Provide the [x, y] coordinate of the cell's center where the given text is located.  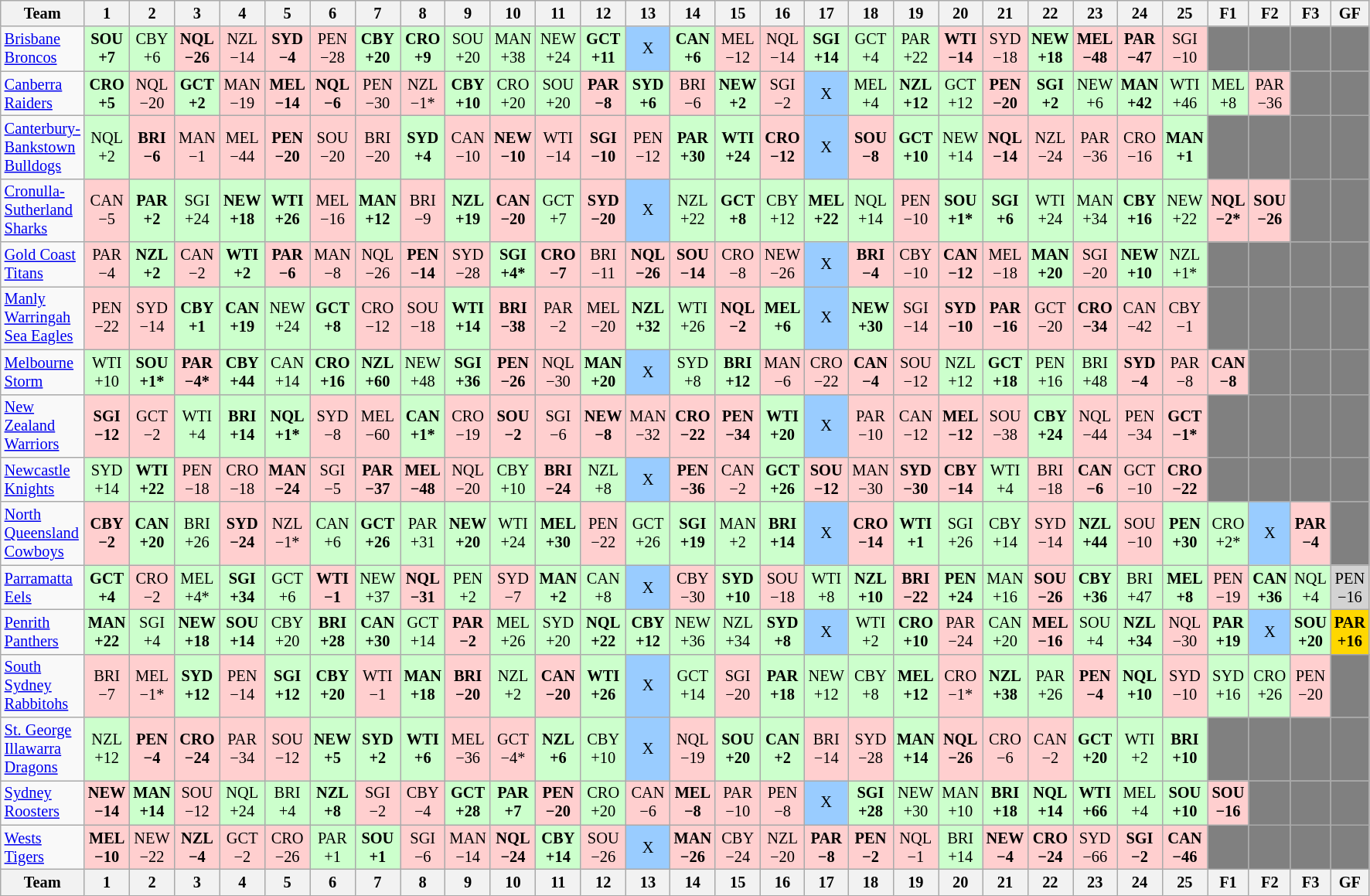
PEN−28 [332, 49]
Canterbury-Bankstown Bulldogs [43, 147]
BRI−18 [1050, 479]
MAN−24 [287, 479]
NQL+22 [603, 632]
CAN−42 [1140, 318]
SGI+36 [468, 372]
SGI−5 [332, 479]
Sydney Roosters [43, 802]
PAR+1 [332, 847]
SYD+14 [107, 479]
BRI+4 [287, 802]
GCT+28 [468, 802]
Newcastle Knights [43, 479]
CAN−8 [1229, 372]
PEN−10 [915, 210]
CAN+30 [377, 632]
SYD−24 [242, 533]
CRO+16 [332, 372]
SYD+2 [377, 749]
PAR+2 [152, 210]
Manly Warringah Sea Eagles [43, 318]
PEN+24 [960, 588]
MEL−20 [603, 318]
GCT+12 [960, 94]
SOU+10 [1184, 802]
NQL−6 [332, 94]
CBY−10 [915, 264]
Penrith Panthers [43, 632]
NEW−10 [513, 147]
GCT+11 [603, 49]
CRO+10 [915, 632]
CRO−1* [960, 686]
NQL−2* [1229, 210]
MEL+22 [826, 210]
CBY+24 [1050, 426]
PEN+2 [468, 588]
NEW−14 [107, 802]
PEN−18 [197, 479]
NZL+38 [1005, 686]
NEW+36 [693, 632]
PAR−16 [1005, 318]
NQL+24 [242, 802]
SYD−8 [332, 426]
PEN−26 [513, 372]
MAN−6 [782, 372]
SYD+20 [558, 632]
MEL−18 [1005, 264]
SGI+19 [693, 533]
NEW−4 [1005, 847]
Parramatta Eels [43, 588]
CBY+1 [197, 318]
MAN+18 [423, 686]
SOU−8 [871, 147]
SOU−16 [1229, 802]
WTI+6 [423, 749]
SYD−20 [603, 210]
NZL+60 [377, 372]
CRO−16 [1140, 147]
BRI+12 [738, 372]
GCT−4* [513, 749]
CAN+1* [423, 426]
SOU−10 [1140, 533]
CRO−7 [558, 264]
PAR+31 [423, 533]
WTI+1 [915, 533]
SYD−30 [915, 479]
Cronulla-Sutherland Sharks [43, 210]
PEN+16 [1050, 372]
MEL−10 [107, 847]
SOU+14 [242, 632]
NQL−1 [915, 847]
CBY+36 [1095, 588]
CAN−46 [1184, 847]
WTI+66 [1095, 802]
CRO−34 [1095, 318]
NEW+6 [1095, 94]
BRI+10 [1184, 749]
CBY+16 [1140, 210]
MEL+26 [513, 632]
CAN+8 [603, 588]
MAN+34 [1095, 210]
NZL−4 [197, 847]
CBY−1 [1184, 318]
PAR−4* [197, 372]
MAN+42 [1140, 94]
NZL+44 [1095, 533]
SYD+10 [738, 588]
MAN+10 [960, 802]
MAN+38 [513, 49]
BRI+18 [1005, 802]
WTI+14 [468, 318]
PAR−47 [1140, 49]
BRI+26 [197, 533]
NQL−44 [1095, 426]
SGI+28 [871, 802]
CAN−10 [468, 147]
CRO+5 [107, 94]
BRI−38 [513, 318]
SGI+4* [513, 264]
PAR+22 [915, 49]
Canberra Raiders [43, 94]
NZL+32 [648, 318]
SYD+16 [1229, 686]
CRO+9 [423, 49]
MEL−36 [468, 749]
MAN−14 [468, 847]
SOU+7 [107, 49]
SGI+12 [287, 686]
SOU−2 [513, 426]
GCT+18 [1005, 372]
SGI−12 [107, 426]
SGI+34 [242, 588]
BRI−24 [558, 479]
CAN−4 [871, 372]
PEN−12 [648, 147]
PAR+19 [1229, 632]
PAR+16 [1350, 632]
GCT+10 [915, 147]
NQL+4 [1310, 588]
MAN−8 [332, 264]
CAN+2 [782, 749]
CAN+36 [1269, 588]
NZL+6 [558, 749]
NZL+22 [693, 210]
St. George Illawarra Dragons [43, 749]
NEW+48 [423, 372]
CRO−14 [871, 533]
NEW−26 [782, 264]
MEL−14 [287, 94]
PAR+18 [782, 686]
NQL−24 [513, 847]
CRO+26 [1269, 686]
MAN−19 [242, 94]
MEL−8 [693, 802]
CBY+6 [152, 49]
GCT−10 [1140, 479]
CRO−26 [287, 847]
CBY−4 [423, 802]
CBY+8 [871, 686]
CRO−2 [152, 588]
GCT−1* [1184, 426]
WTI+46 [1184, 94]
MAN−32 [648, 426]
NEW+5 [332, 749]
NZL+19 [468, 210]
SOU−20 [332, 147]
BRI+47 [1140, 588]
MEL+12 [915, 686]
SGI+14 [826, 49]
NQL+10 [1140, 686]
MEL−44 [242, 147]
MAN−1 [197, 147]
MAN+12 [377, 210]
CBY+44 [242, 372]
BRI−9 [423, 210]
BRI+28 [332, 632]
WTI+10 [107, 372]
CRO−8 [738, 264]
CRO−19 [468, 426]
MEL−1* [152, 686]
SYD−18 [1005, 49]
SOU−38 [1005, 426]
Wests Tigers [43, 847]
NEW−8 [603, 426]
NEW+20 [468, 533]
NZL+1* [1184, 264]
NEW+22 [1184, 210]
SGI−14 [915, 318]
PAR−34 [242, 749]
NEW+2 [738, 94]
GCT+2 [197, 94]
CBY−14 [960, 479]
Brisbane Broncos [43, 49]
MAN+1 [1184, 147]
GCT−20 [1050, 318]
NQL+2 [107, 147]
NEW−22 [152, 847]
GCT+20 [1095, 749]
SGI+24 [197, 210]
PEN−30 [377, 94]
SOU−14 [693, 264]
PEN−8 [782, 802]
BRI−14 [826, 749]
BRI+48 [1095, 372]
MAN−26 [693, 847]
PAR+26 [1050, 686]
BRI−22 [915, 588]
NZL−24 [1050, 147]
New Zealand Warriors [43, 426]
NZL−20 [782, 847]
Melbourne Storm [43, 372]
SYD+6 [648, 94]
WTI+20 [782, 426]
NQL−2 [738, 318]
CAN+19 [242, 318]
NQL−31 [423, 588]
WTI+8 [826, 588]
PAR+30 [693, 147]
PEN+30 [1184, 533]
PEN−36 [693, 479]
PEN−16 [1350, 588]
SYD−7 [513, 588]
PAR−24 [960, 632]
NEW+12 [826, 686]
SGI+26 [960, 533]
CRO+2* [1229, 533]
GCT+6 [287, 588]
MAN+16 [1005, 588]
NEW+37 [377, 588]
CBY−2 [107, 533]
South Sydney Rabbitohs [43, 686]
SYD−66 [1095, 847]
MAN−30 [871, 479]
NEW+14 [960, 147]
NZL+10 [871, 588]
CAN+14 [287, 372]
MEL+30 [558, 533]
MEL+4* [197, 588]
CAN−5 [107, 210]
SGI+2 [1050, 94]
PAR−6 [287, 264]
CRO−6 [1005, 749]
BRI−7 [107, 686]
SOU+4 [1095, 632]
SYD+12 [197, 686]
CBY−30 [693, 588]
North Queensland Cowboys [43, 533]
MEL+6 [782, 318]
NEW+10 [1140, 264]
SOU+1 [377, 847]
SYD+4 [423, 147]
PAR+7 [513, 802]
CRO−18 [242, 479]
BRI−4 [871, 264]
GCT+7 [558, 210]
PAR−37 [377, 479]
SGI+6 [1005, 210]
NZL−14 [242, 49]
CBY−24 [738, 847]
NQL+1* [287, 426]
MAN+22 [107, 632]
NQL−19 [693, 749]
MEL−60 [377, 426]
BRI−11 [603, 264]
Gold Coast Titans [43, 264]
WTI+22 [152, 479]
PEN−19 [1229, 588]
SGI+4 [152, 632]
PEN−2 [871, 847]
